Extract the (x, y) coordinate from the center of the cell holding the provided text.  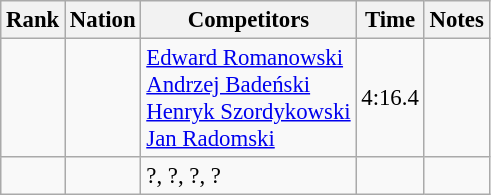
?, ?, ?, ? (248, 176)
Notes (456, 20)
Rank (33, 20)
Competitors (248, 20)
4:16.4 (390, 98)
Nation (103, 20)
Edward RomanowskiAndrzej BadeńskiHenryk SzordykowskiJan Radomski (248, 98)
Time (390, 20)
